Detect which cell encompasses the target text, then output its [x, y] center coordinate. 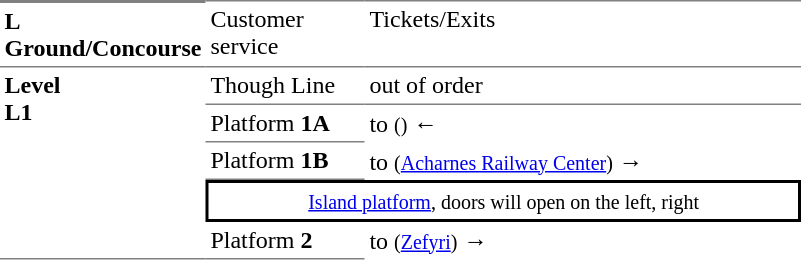
Tickets/Exits [583, 34]
Platform 1A [286, 124]
to () ← [583, 124]
Platform 2 [286, 241]
LevelL1 [103, 164]
Platform 1B [286, 161]
out of order [583, 87]
LGround/Concourse [103, 34]
to (Zefyri) → [583, 241]
to (Acharnes Railway Center) → [583, 161]
Though Line [286, 87]
Customer service [286, 34]
